Provide the (X, Y) coordinate of the cell's center where the given text is located.  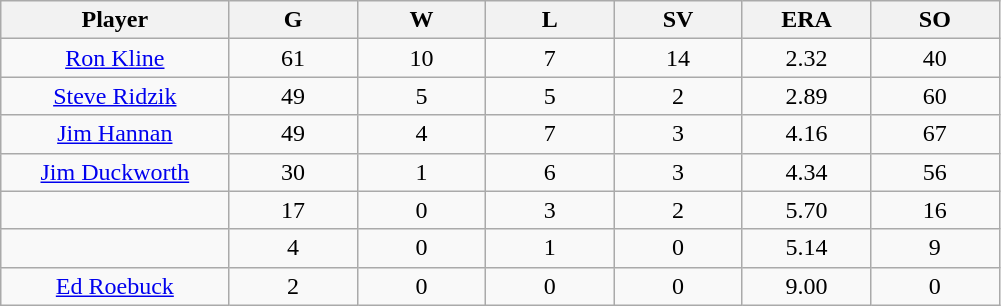
67 (935, 134)
W (421, 20)
60 (935, 96)
61 (293, 58)
16 (935, 210)
14 (678, 58)
Jim Hannan (115, 134)
ERA (806, 20)
Jim Duckworth (115, 172)
2.89 (806, 96)
Steve Ridzik (115, 96)
10 (421, 58)
40 (935, 58)
SO (935, 20)
Player (115, 20)
9 (935, 248)
5.70 (806, 210)
6 (550, 172)
17 (293, 210)
L (550, 20)
9.00 (806, 286)
SV (678, 20)
4.16 (806, 134)
4.34 (806, 172)
2.32 (806, 58)
56 (935, 172)
30 (293, 172)
Ron Kline (115, 58)
Ed Roebuck (115, 286)
G (293, 20)
5.14 (806, 248)
